Pinpoint the cell where the given text exists, returning its [x, y] midpoint coordinate. 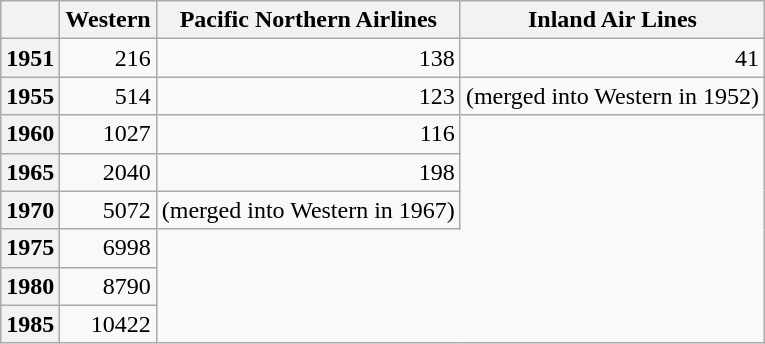
8790 [108, 286]
1965 [30, 172]
10422 [108, 324]
Western [108, 20]
216 [108, 58]
2040 [108, 172]
5072 [108, 210]
(merged into Western in 1952) [612, 96]
138 [308, 58]
(merged into Western in 1967) [308, 210]
1951 [30, 58]
Inland Air Lines [612, 20]
1985 [30, 324]
1980 [30, 286]
1955 [30, 96]
123 [308, 96]
1970 [30, 210]
Pacific Northern Airlines [308, 20]
1960 [30, 134]
1975 [30, 248]
198 [308, 172]
514 [108, 96]
1027 [108, 134]
6998 [108, 248]
116 [308, 134]
41 [612, 58]
